Find where the given text appears and provide that cell's center as [x, y] coordinate. 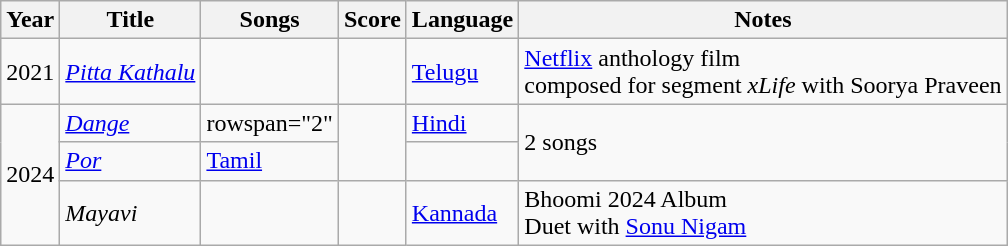
Netflix anthology filmcomposed for segment xLife with Soorya Praveen [763, 72]
Kannada [462, 212]
Year [30, 20]
Score [372, 20]
2024 [30, 174]
Por [130, 161]
Bhoomi 2024 Album Duet with Sonu Nigam [763, 212]
Mayavi [130, 212]
Songs [270, 20]
Hindi [462, 123]
Telugu [462, 72]
Pitta Kathalu [130, 72]
2021 [30, 72]
2 songs [763, 142]
Notes [763, 20]
Language [462, 20]
Tamil [270, 161]
Dange [130, 123]
rowspan="2" [270, 123]
Title [130, 20]
